Return the (X, Y) coordinate for the center point of the cell that contains the specified text.  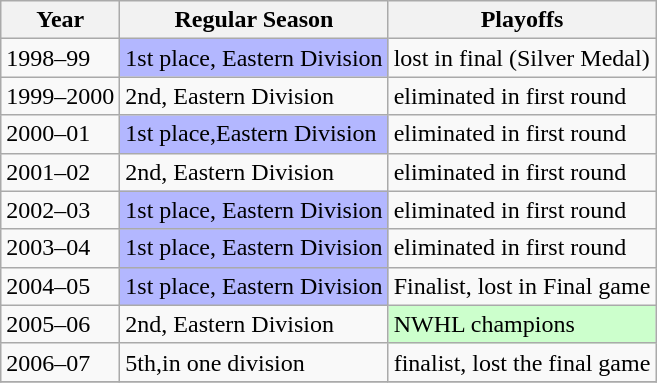
5th,in one division (254, 362)
Year (60, 20)
2004–05 (60, 286)
NWHL champions (522, 324)
1998–99 (60, 58)
Finalist, lost in Final game (522, 286)
1999–2000 (60, 96)
lost in final (Silver Medal) (522, 58)
2000–01 (60, 134)
2006–07 (60, 362)
Regular Season (254, 20)
finalist, lost the final game (522, 362)
1st place,Eastern Division (254, 134)
Playoffs (522, 20)
2003–04 (60, 248)
2001–02 (60, 172)
2002–03 (60, 210)
2005–06 (60, 324)
